Extract the [x, y] coordinate from the center of the cell holding the provided text.  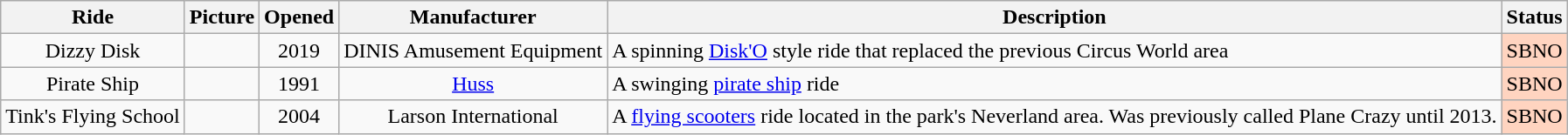
Larson International [474, 117]
2019 [299, 51]
Tink's Flying School [93, 117]
DINIS Amusement Equipment [474, 51]
Manufacturer [474, 17]
A swinging pirate ship ride [1054, 84]
Huss [474, 84]
Dizzy Disk [93, 51]
Picture [222, 17]
A spinning Disk'O style ride that replaced the previous Circus World area [1054, 51]
A flying scooters ride located in the park's Neverland area. Was previously called Plane Crazy until 2013. [1054, 117]
Ride [93, 17]
Pirate Ship [93, 84]
Opened [299, 17]
2004 [299, 117]
Description [1054, 17]
Status [1535, 17]
1991 [299, 84]
